Search for the cell housing the specified text and yield its (X, Y) center coordinate. 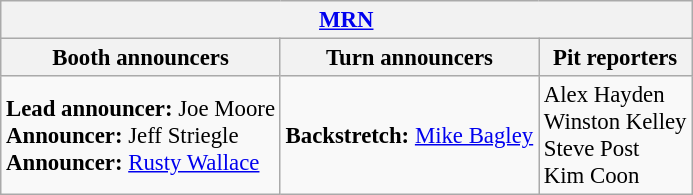
Turn announcers (409, 58)
Lead announcer: Joe MooreAnnouncer: Jeff StriegleAnnouncer: Rusty Wallace (141, 136)
MRN (346, 20)
Alex HaydenWinston KelleySteve PostKim Coon (614, 136)
Booth announcers (141, 58)
Backstretch: Mike Bagley (409, 136)
Pit reporters (614, 58)
